Detect which cell encompasses the target text, then output its [x, y] center coordinate. 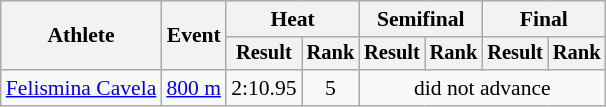
2:10.95 [264, 88]
800 m [194, 88]
5 [331, 88]
Semifinal [420, 19]
Heat [292, 19]
Event [194, 36]
did not advance [482, 88]
Athlete [82, 36]
Final [544, 19]
Felismina Cavela [82, 88]
